Find where the given text appears and provide that cell's center as [X, Y] coordinate. 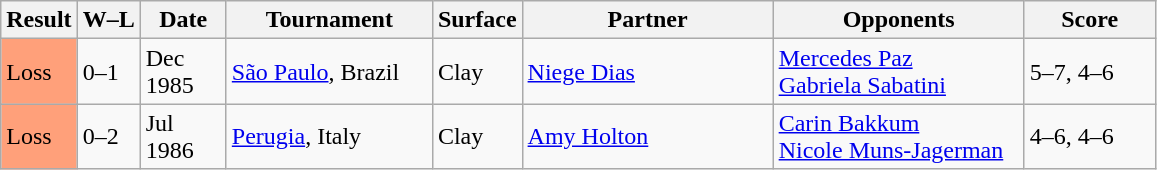
Perugia, Italy [329, 136]
Mercedes Paz Gabriela Sabatini [898, 72]
5–7, 4–6 [1090, 72]
Date [183, 20]
0–2 [108, 136]
Dec 1985 [183, 72]
0–1 [108, 72]
Niege Dias [648, 72]
Surface [477, 20]
Score [1090, 20]
W–L [108, 20]
Carin Bakkum Nicole Muns-Jagerman [898, 136]
Opponents [898, 20]
Tournament [329, 20]
4–6, 4–6 [1090, 136]
Result [39, 20]
Jul 1986 [183, 136]
Partner [648, 20]
São Paulo, Brazil [329, 72]
Amy Holton [648, 136]
